Find where the given text appears and provide that cell's center as [X, Y] coordinate. 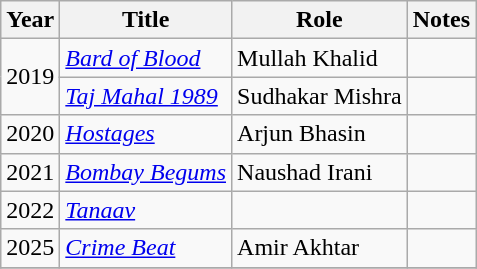
Tanaav [146, 210]
2022 [30, 210]
2020 [30, 134]
Arjun Bhasin [320, 134]
Notes [441, 20]
Amir Akhtar [320, 248]
Bard of Blood [146, 58]
Role [320, 20]
Naushad Irani [320, 172]
Taj Mahal 1989 [146, 96]
Crime Beat [146, 248]
Year [30, 20]
2019 [30, 77]
2021 [30, 172]
Bombay Begums [146, 172]
2025 [30, 248]
Mullah Khalid [320, 58]
Hostages [146, 134]
Sudhakar Mishra [320, 96]
Title [146, 20]
